Capture the cell that displays the provided text and extract its [x, y] central coordinate. 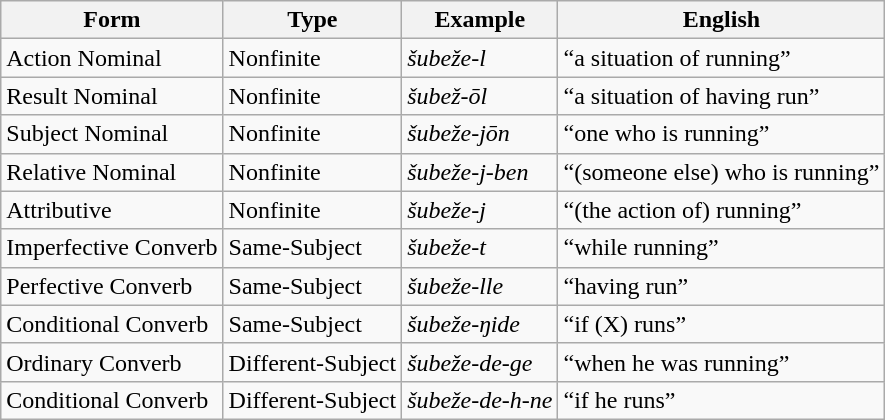
Perfective Converb [112, 286]
“having run” [722, 286]
Result Nominal [112, 96]
šubež-ōl [480, 96]
Relative Nominal [112, 172]
“if he runs” [722, 400]
“when he was running” [722, 362]
“a situation of running” [722, 58]
šubeže-ŋide [480, 324]
šubeže-j-ben [480, 172]
“while running” [722, 248]
“one who is running” [722, 134]
“a situation of having run” [722, 96]
“(the action of) running” [722, 210]
Ordinary Converb [112, 362]
šubeže-de-ge [480, 362]
Subject Nominal [112, 134]
šubeže-jōn [480, 134]
“(someone else) who is running” [722, 172]
šubeže-j [480, 210]
English [722, 20]
Action Nominal [112, 58]
Imperfective Converb [112, 248]
Example [480, 20]
“if (X) runs” [722, 324]
šubeže-de-h-ne [480, 400]
Type [312, 20]
šubeže-t [480, 248]
Attributive [112, 210]
Form [112, 20]
šubeže-l [480, 58]
šubeže-lle [480, 286]
